Locate the cell with the specified text and output its [x, y] center coordinate. 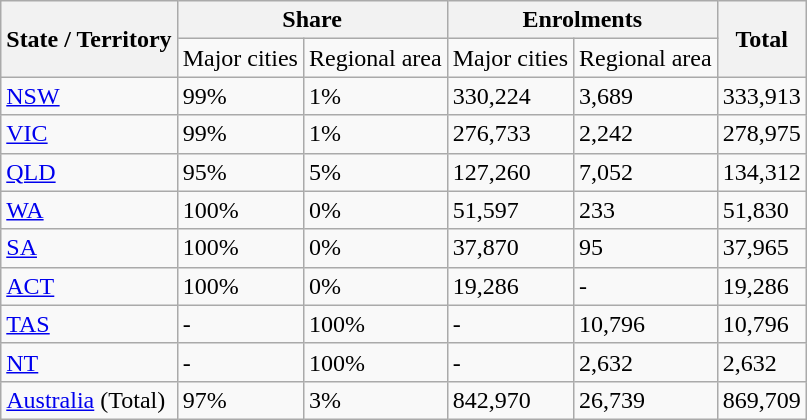
2,242 [646, 134]
VIC [89, 134]
3% [375, 400]
330,224 [510, 96]
3,689 [646, 96]
333,913 [762, 96]
278,975 [762, 134]
51,830 [762, 210]
37,870 [510, 248]
QLD [89, 172]
SA [89, 248]
Total [762, 39]
842,970 [510, 400]
869,709 [762, 400]
97% [240, 400]
276,733 [510, 134]
51,597 [510, 210]
233 [646, 210]
127,260 [510, 172]
26,739 [646, 400]
State / Territory [89, 39]
95 [646, 248]
WA [89, 210]
NT [89, 362]
37,965 [762, 248]
ACT [89, 286]
NSW [89, 96]
Australia (Total) [89, 400]
TAS [89, 324]
5% [375, 172]
Enrolments [582, 20]
Share [312, 20]
7,052 [646, 172]
95% [240, 172]
134,312 [762, 172]
